Capture the cell that displays the provided text and extract its (x, y) central coordinate. 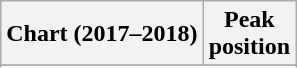
Peakposition (249, 34)
Chart (2017–2018) (102, 34)
